Pinpoint the cell where the given text exists, returning its [X, Y] midpoint coordinate. 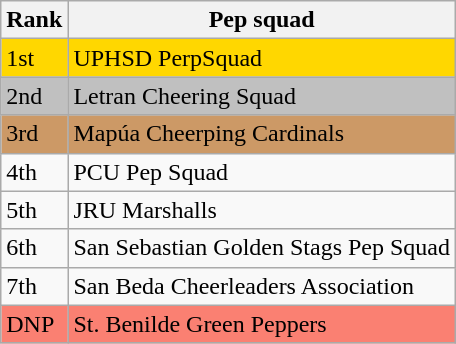
Rank [34, 20]
6th [34, 248]
3rd [34, 134]
Letran Cheering Squad [262, 96]
San Sebastian Golden Stags Pep Squad [262, 248]
7th [34, 286]
4th [34, 172]
St. Benilde Green Peppers [262, 324]
5th [34, 210]
2nd [34, 96]
Mapúa Cheerping Cardinals [262, 134]
DNP [34, 324]
Pep squad [262, 20]
San Beda Cheerleaders Association [262, 286]
1st [34, 58]
PCU Pep Squad [262, 172]
UPHSD PerpSquad [262, 58]
JRU Marshalls [262, 210]
